Determine the (X, Y) coordinate at the center of the cell enclosing the given text.  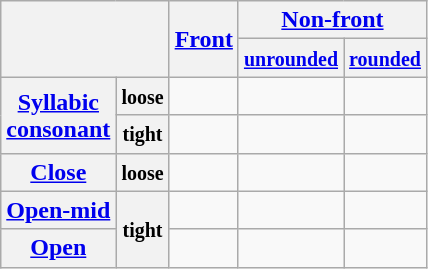
Front (204, 39)
Close (58, 172)
Syllabicconsonant (58, 115)
unrounded (290, 58)
Open (58, 248)
Non-front (332, 20)
rounded (386, 58)
Open-mid (58, 210)
